Identify which cell holds the provided text, then report its [X, Y] central coordinate. 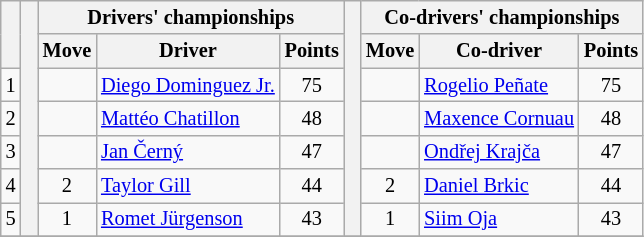
Mattéo Chatillon [188, 118]
Siim Oja [499, 219]
Romet Jürgenson [188, 219]
Drivers' championships [191, 17]
4 [11, 186]
Taylor Gill [188, 186]
5 [11, 219]
Jan Černý [188, 152]
Maxence Cornuau [499, 118]
Driver [188, 51]
Co-drivers' championships [502, 17]
Rogelio Peñate [499, 85]
Ondřej Krajča [499, 152]
Daniel Brkic [499, 186]
3 [11, 152]
Co-driver [499, 51]
Diego Dominguez Jr. [188, 85]
